Locate the cell with the specified text and output its (X, Y) center coordinate. 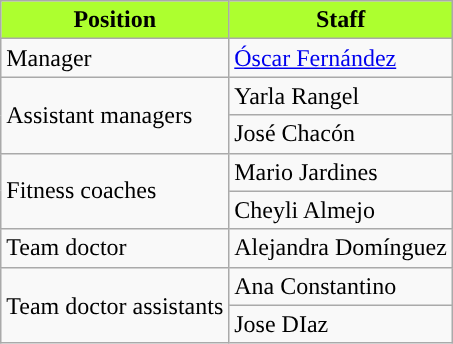
Fitness coaches (115, 191)
Alejandra Domínguez (341, 248)
Óscar Fernández (341, 58)
Assistant managers (115, 115)
Cheyli Almejo (341, 210)
Manager (115, 58)
Position (115, 20)
Mario Jardines (341, 172)
Team doctor (115, 248)
Team doctor assistants (115, 305)
Ana Constantino (341, 286)
Yarla Rangel (341, 96)
Jose DIaz (341, 324)
Staff (341, 20)
José Chacón (341, 134)
